Detect which cell encompasses the target text, then output its [x, y] center coordinate. 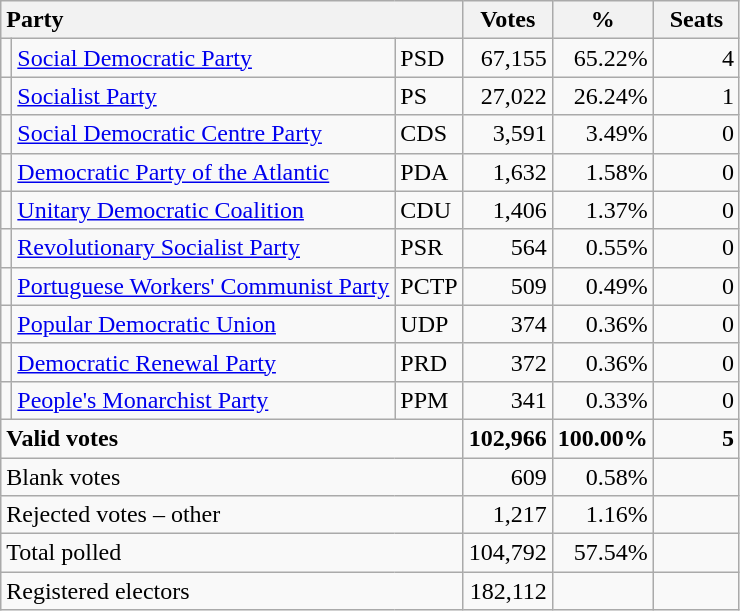
341 [508, 400]
% [602, 20]
PDA [429, 172]
26.24% [602, 96]
CDS [429, 134]
PSD [429, 58]
27,022 [508, 96]
Registered electors [232, 591]
1 [696, 96]
Popular Democratic Union [204, 324]
0.49% [602, 286]
372 [508, 362]
1,217 [508, 515]
182,112 [508, 591]
People's Monarchist Party [204, 400]
564 [508, 248]
PPM [429, 400]
65.22% [602, 58]
Rejected votes – other [232, 515]
PS [429, 96]
Democratic Party of the Atlantic [204, 172]
Social Democratic Centre Party [204, 134]
Socialist Party [204, 96]
UDP [429, 324]
Votes [508, 20]
Blank votes [232, 477]
Party [232, 20]
609 [508, 477]
PRD [429, 362]
0.55% [602, 248]
1.16% [602, 515]
Valid votes [232, 438]
1.58% [602, 172]
509 [508, 286]
1,632 [508, 172]
Social Democratic Party [204, 58]
PSR [429, 248]
Revolutionary Socialist Party [204, 248]
1.37% [602, 210]
374 [508, 324]
104,792 [508, 553]
5 [696, 438]
Democratic Renewal Party [204, 362]
102,966 [508, 438]
Total polled [232, 553]
67,155 [508, 58]
4 [696, 58]
Portuguese Workers' Communist Party [204, 286]
3,591 [508, 134]
3.49% [602, 134]
PCTP [429, 286]
Seats [696, 20]
0.58% [602, 477]
CDU [429, 210]
1,406 [508, 210]
0.33% [602, 400]
57.54% [602, 553]
100.00% [602, 438]
Unitary Democratic Coalition [204, 210]
